From the cell containing the given text, extract its center point as (X, Y) coordinate. 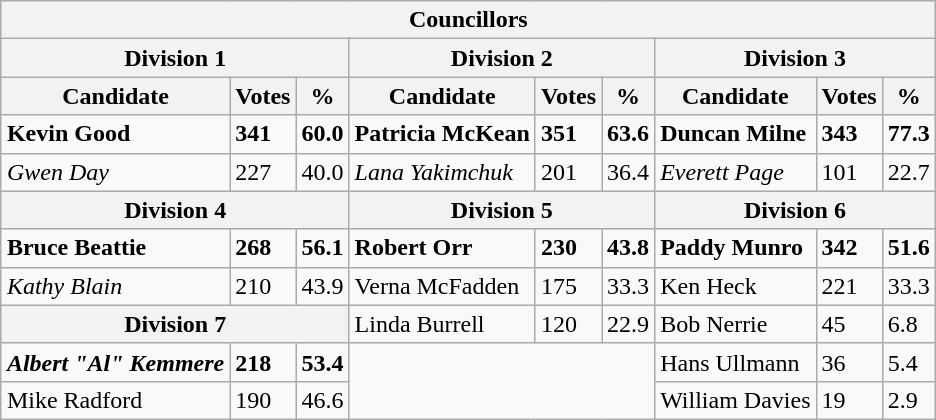
Division 5 (502, 210)
120 (568, 324)
Division 3 (796, 58)
201 (568, 172)
60.0 (322, 134)
51.6 (908, 248)
Division 1 (175, 58)
Linda Burrell (442, 324)
19 (849, 400)
Duncan Milne (736, 134)
63.6 (628, 134)
56.1 (322, 248)
221 (849, 286)
268 (263, 248)
5.4 (908, 362)
Paddy Munro (736, 248)
36.4 (628, 172)
Robert Orr (442, 248)
53.4 (322, 362)
Ken Heck (736, 286)
Division 4 (175, 210)
Division 2 (502, 58)
Everett Page (736, 172)
218 (263, 362)
210 (263, 286)
Kevin Good (115, 134)
40.0 (322, 172)
Verna McFadden (442, 286)
46.6 (322, 400)
Kathy Blain (115, 286)
351 (568, 134)
190 (263, 400)
Division 7 (175, 324)
227 (263, 172)
Bob Nerrie (736, 324)
342 (849, 248)
Albert "Al" Kemmere (115, 362)
43.9 (322, 286)
230 (568, 248)
Mike Radford (115, 400)
Gwen Day (115, 172)
45 (849, 324)
Lana Yakimchuk (442, 172)
22.9 (628, 324)
175 (568, 286)
77.3 (908, 134)
6.8 (908, 324)
2.9 (908, 400)
Patricia McKean (442, 134)
William Davies (736, 400)
341 (263, 134)
36 (849, 362)
Bruce Beattie (115, 248)
Division 6 (796, 210)
43.8 (628, 248)
343 (849, 134)
Councillors (468, 20)
22.7 (908, 172)
Hans Ullmann (736, 362)
101 (849, 172)
